From the cell containing the given text, extract its center point as (X, Y) coordinate. 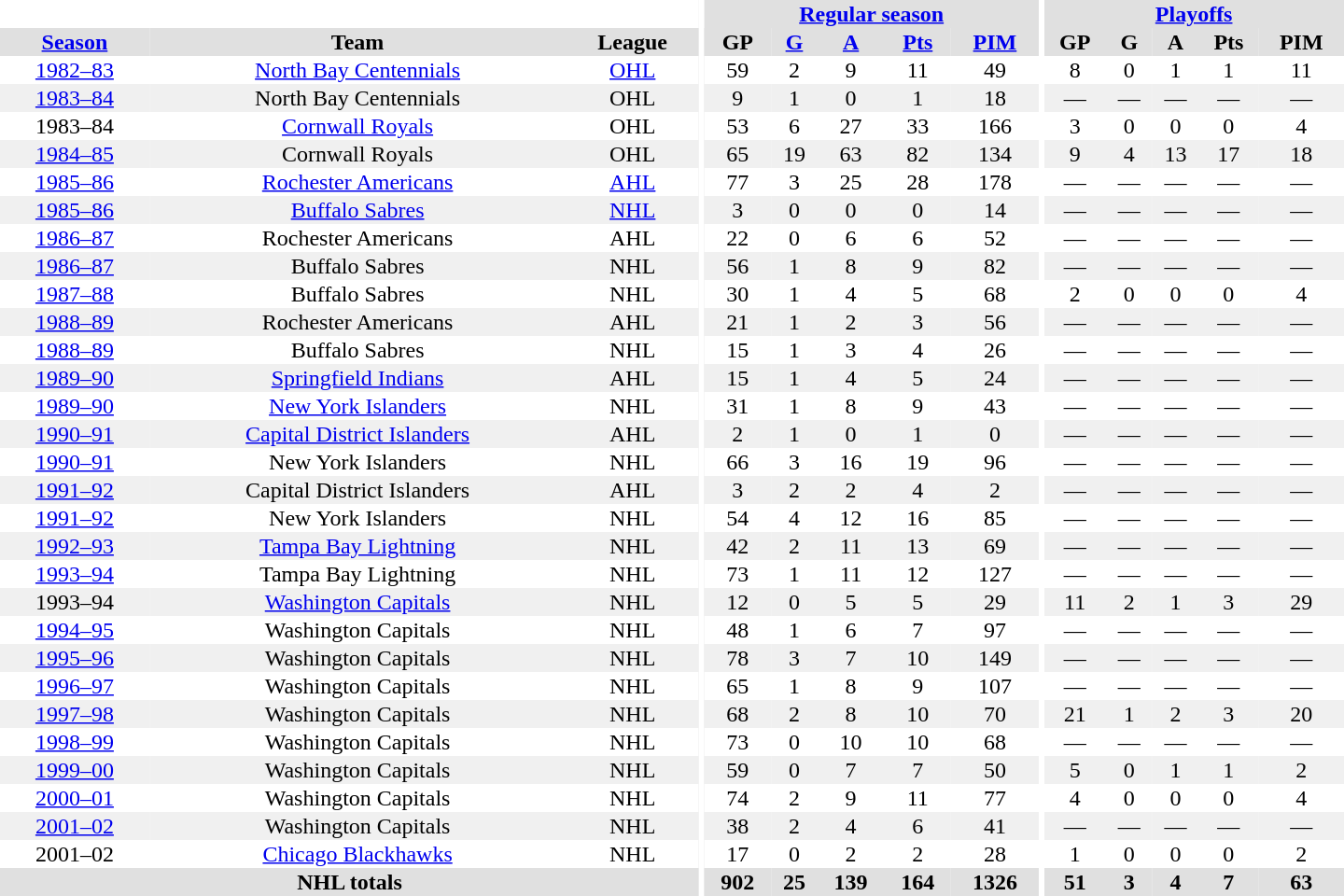
178 (995, 182)
66 (738, 462)
54 (738, 518)
14 (995, 210)
50 (995, 770)
20 (1301, 714)
Season (75, 42)
26 (995, 350)
Chicago Blackhawks (357, 854)
NHL totals (349, 882)
134 (995, 154)
Regular season (872, 14)
49 (995, 70)
1982–83 (75, 70)
96 (995, 462)
1994–95 (75, 630)
1999–00 (75, 770)
1984–85 (75, 154)
1992–93 (75, 546)
Playoffs (1194, 14)
43 (995, 406)
30 (738, 294)
1995–96 (75, 658)
1997–98 (75, 714)
38 (738, 826)
97 (995, 630)
1996–97 (75, 686)
53 (738, 126)
41 (995, 826)
52 (995, 238)
127 (995, 574)
1987–88 (75, 294)
164 (917, 882)
78 (738, 658)
Springfield Indians (357, 378)
107 (995, 686)
51 (1075, 882)
166 (995, 126)
85 (995, 518)
74 (738, 798)
24 (995, 378)
149 (995, 658)
69 (995, 546)
42 (738, 546)
League (633, 42)
31 (738, 406)
22 (738, 238)
902 (738, 882)
2000–01 (75, 798)
Team (357, 42)
1326 (995, 882)
1998–99 (75, 742)
139 (851, 882)
33 (917, 126)
70 (995, 714)
27 (851, 126)
48 (738, 630)
